Determine the [x, y] coordinate at the center of the cell enclosing the given text.  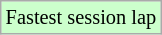
Fastest session lap [81, 17]
